Scan for the cell matching the given text and deliver its (X, Y) coordinate at center. 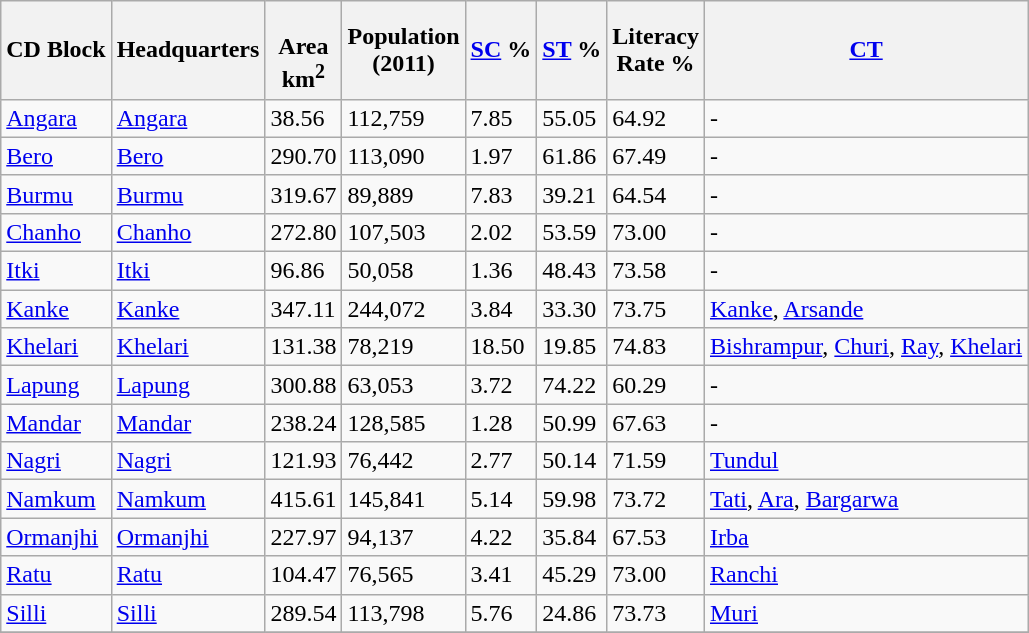
ST % (572, 50)
Areakm2 (304, 50)
128,585 (404, 423)
89,889 (404, 194)
24.86 (572, 613)
Bishrampur, Churi, Ray, Khelari (866, 347)
Literacy Rate % (656, 50)
60.29 (656, 385)
2.02 (501, 232)
5.14 (501, 499)
35.84 (572, 537)
64.54 (656, 194)
319.67 (304, 194)
71.59 (656, 461)
73.73 (656, 613)
Muri (866, 613)
63,053 (404, 385)
76,565 (404, 575)
244,072 (404, 309)
5.76 (501, 613)
Tundul (866, 461)
73.72 (656, 499)
121.93 (304, 461)
67.49 (656, 156)
19.85 (572, 347)
300.88 (304, 385)
SC % (501, 50)
1.28 (501, 423)
1.97 (501, 156)
415.61 (304, 499)
76,442 (404, 461)
45.29 (572, 575)
CT (866, 50)
113,798 (404, 613)
104.47 (304, 575)
Tati, Ara, Bargarwa (866, 499)
107,503 (404, 232)
67.63 (656, 423)
131.38 (304, 347)
55.05 (572, 118)
38.56 (304, 118)
238.24 (304, 423)
7.85 (501, 118)
290.70 (304, 156)
61.86 (572, 156)
39.21 (572, 194)
Kanke, Arsande (866, 309)
3.72 (501, 385)
112,759 (404, 118)
74.22 (572, 385)
33.30 (572, 309)
48.43 (572, 271)
74.83 (656, 347)
59.98 (572, 499)
53.59 (572, 232)
2.77 (501, 461)
Population(2011) (404, 50)
1.36 (501, 271)
18.50 (501, 347)
145,841 (404, 499)
50,058 (404, 271)
Irba (866, 537)
4.22 (501, 537)
Ranchi (866, 575)
Headquarters (188, 50)
73.58 (656, 271)
96.86 (304, 271)
7.83 (501, 194)
CD Block (56, 50)
113,090 (404, 156)
3.84 (501, 309)
64.92 (656, 118)
272.80 (304, 232)
3.41 (501, 575)
78,219 (404, 347)
347.11 (304, 309)
227.97 (304, 537)
50.99 (572, 423)
73.75 (656, 309)
50.14 (572, 461)
289.54 (304, 613)
94,137 (404, 537)
67.53 (656, 537)
